Determine the [X, Y] coordinate at the center of the cell enclosing the given text.  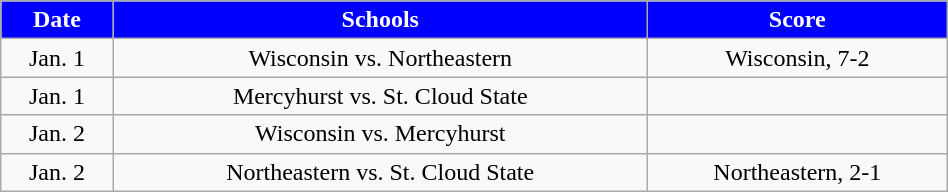
Mercyhurst vs. St. Cloud State [380, 96]
Score [797, 20]
Wisconsin vs. Mercyhurst [380, 134]
Wisconsin, 7-2 [797, 58]
Northeastern, 2-1 [797, 172]
Schools [380, 20]
Northeastern vs. St. Cloud State [380, 172]
Wisconsin vs. Northeastern [380, 58]
Date [57, 20]
